Extract the (x, y) coordinate from the center of the cell holding the provided text.  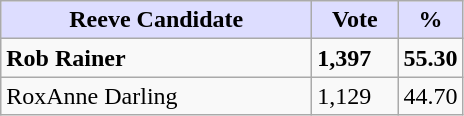
1,129 (355, 96)
Rob Rainer (156, 58)
1,397 (355, 58)
RoxAnne Darling (156, 96)
Reeve Candidate (156, 20)
44.70 (430, 96)
Vote (355, 20)
55.30 (430, 58)
% (430, 20)
